Return [x, y] of the center of cell containing provided text 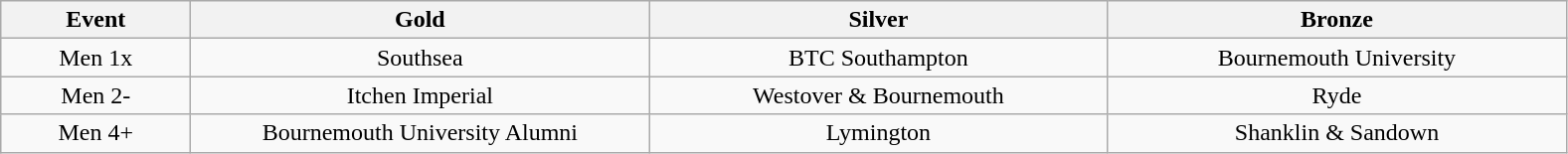
Bournemouth University [1336, 58]
Ryde [1336, 95]
Itchen Imperial [420, 95]
Southsea [420, 58]
Men 4+ [95, 133]
Shanklin & Sandown [1336, 133]
Event [95, 20]
Bournemouth University Alumni [420, 133]
Bronze [1336, 20]
Lymington [879, 133]
Men 1x [95, 58]
Westover & Bournemouth [879, 95]
BTC Southampton [879, 58]
Gold [420, 20]
Men 2- [95, 95]
Silver [879, 20]
